Output the (X, Y) coordinate of the center of the cell containing the given text.  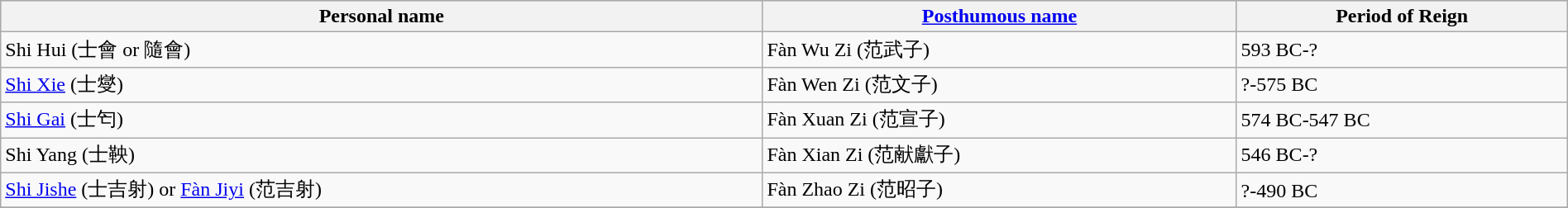
Shi Hui (士會 or 隨會) (382, 50)
Shi Xie (士燮) (382, 84)
Fàn Wu Zi (范武子) (999, 50)
Fàn Wen Zi (范文子) (999, 84)
Shi Jishe (士吉射) or Fàn Jiyi (范吉射) (382, 190)
?-575 BC (1402, 84)
Shi Yang (士鞅) (382, 155)
574 BC-547 BC (1402, 121)
Personal name (382, 17)
Fàn Xuan Zi (范宣子) (999, 121)
Fàn Xian Zi (范献獻子) (999, 155)
Shi Gai (士匄) (382, 121)
?-490 BC (1402, 190)
546 BC-? (1402, 155)
Period of Reign (1402, 17)
Fàn Zhao Zi (范昭子) (999, 190)
Posthumous name (999, 17)
593 BC-? (1402, 50)
